Search for the cell housing the specified text and yield its [X, Y] center coordinate. 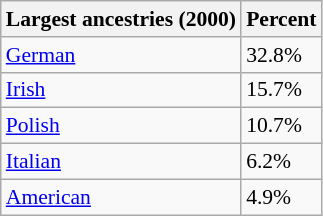
6.2% [281, 162]
10.7% [281, 126]
Irish [121, 90]
15.7% [281, 90]
American [121, 197]
4.9% [281, 197]
32.8% [281, 55]
Largest ancestries (2000) [121, 19]
Polish [121, 126]
Italian [121, 162]
Percent [281, 19]
German [121, 55]
